Scan for the cell matching the given text and deliver its (x, y) coordinate at center. 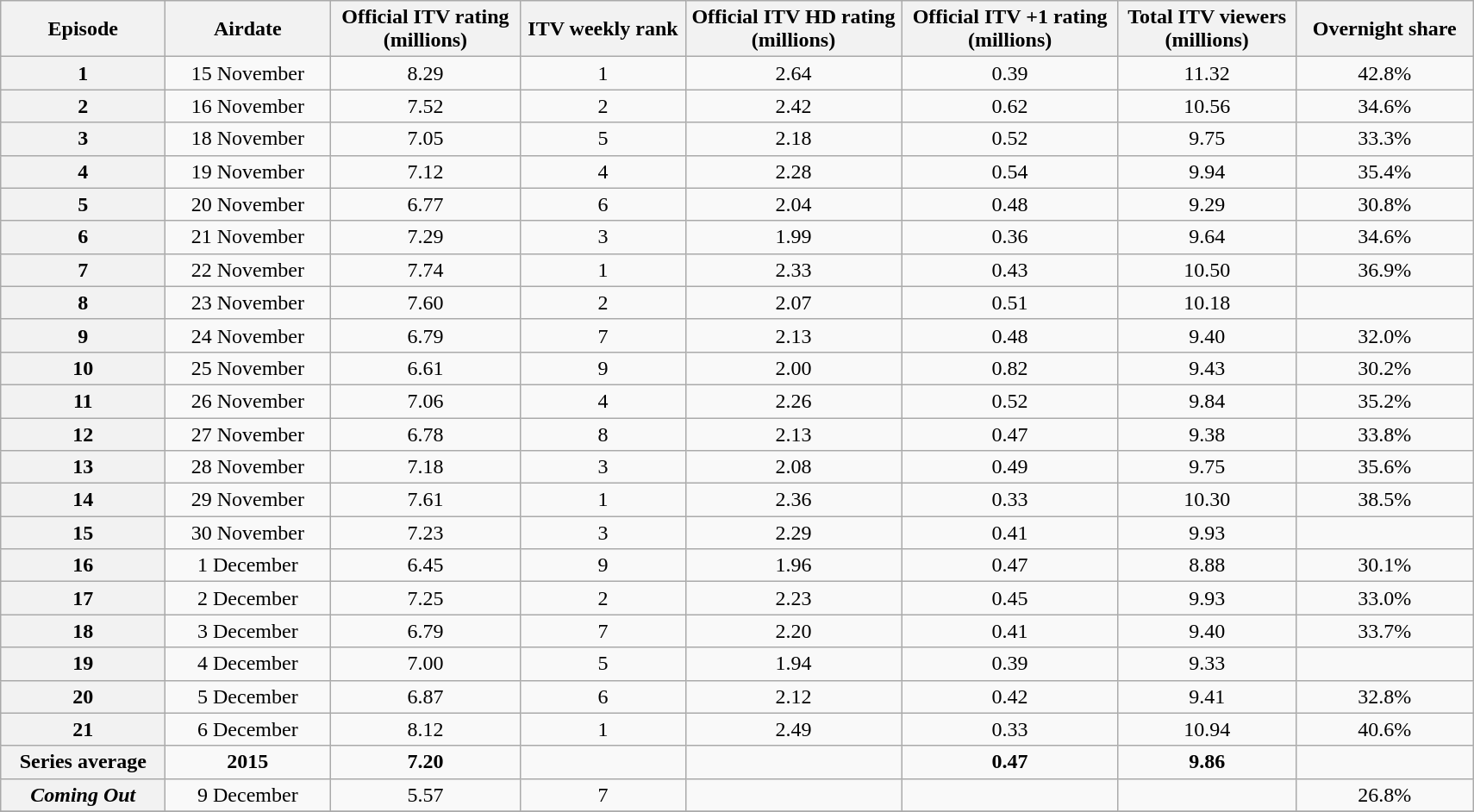
19 (83, 664)
9.43 (1207, 368)
7.20 (426, 762)
7.23 (426, 533)
ITV weekly rank (603, 29)
21 (83, 729)
2.49 (793, 729)
2.20 (793, 631)
2.00 (793, 368)
7.61 (426, 500)
26 November (248, 401)
6.77 (426, 204)
7.18 (426, 467)
9.84 (1207, 401)
36.9% (1384, 270)
Episode (83, 29)
0.36 (1010, 237)
33.3% (1384, 139)
2 December (248, 598)
15 November (248, 73)
13 (83, 467)
5 December (248, 696)
2.42 (793, 106)
32.8% (1384, 696)
7.25 (426, 598)
7.00 (426, 664)
1.99 (793, 237)
10.56 (1207, 106)
40.6% (1384, 729)
22 November (248, 270)
33.0% (1384, 598)
9.33 (1207, 664)
1.96 (793, 565)
0.51 (1010, 303)
8.88 (1207, 565)
25 November (248, 368)
29 November (248, 500)
2.29 (793, 533)
16 November (248, 106)
14 (83, 500)
2.64 (793, 73)
9.38 (1207, 434)
10.30 (1207, 500)
33.8% (1384, 434)
6.61 (426, 368)
30.8% (1384, 204)
8.29 (426, 73)
9.41 (1207, 696)
19 November (248, 172)
24 November (248, 335)
9.86 (1207, 762)
2.36 (793, 500)
18 (83, 631)
2.08 (793, 467)
Total ITV viewers(millions) (1207, 29)
11.32 (1207, 73)
16 (83, 565)
8.12 (426, 729)
9.29 (1207, 204)
Series average (83, 762)
7.74 (426, 270)
5.57 (426, 795)
Official ITV rating(millions) (426, 29)
2.04 (793, 204)
6 December (248, 729)
20 (83, 696)
Coming Out (83, 795)
6.87 (426, 696)
2.26 (793, 401)
2.18 (793, 139)
0.45 (1010, 598)
20 November (248, 204)
27 November (248, 434)
26.8% (1384, 795)
1.94 (793, 664)
7.60 (426, 303)
2.07 (793, 303)
30.1% (1384, 565)
9 December (248, 795)
10.50 (1207, 270)
0.62 (1010, 106)
9.64 (1207, 237)
2.33 (793, 270)
3 December (248, 631)
28 November (248, 467)
32.0% (1384, 335)
0.82 (1010, 368)
38.5% (1384, 500)
10.18 (1207, 303)
0.43 (1010, 270)
9.94 (1207, 172)
30 November (248, 533)
10 (83, 368)
2015 (248, 762)
10.94 (1207, 729)
18 November (248, 139)
0.42 (1010, 696)
30.2% (1384, 368)
21 November (248, 237)
7.29 (426, 237)
15 (83, 533)
4 December (248, 664)
12 (83, 434)
23 November (248, 303)
17 (83, 598)
11 (83, 401)
7.06 (426, 401)
2.28 (793, 172)
Official ITV +1 rating(millions) (1010, 29)
33.7% (1384, 631)
35.6% (1384, 467)
7.52 (426, 106)
0.54 (1010, 172)
0.49 (1010, 467)
2.23 (793, 598)
42.8% (1384, 73)
Overnight share (1384, 29)
7.12 (426, 172)
35.2% (1384, 401)
6.45 (426, 565)
35.4% (1384, 172)
1 December (248, 565)
6.78 (426, 434)
7.05 (426, 139)
Official ITV HD rating(millions) (793, 29)
Airdate (248, 29)
2.12 (793, 696)
